Find where the given text appears and provide that cell's center as (X, Y) coordinate. 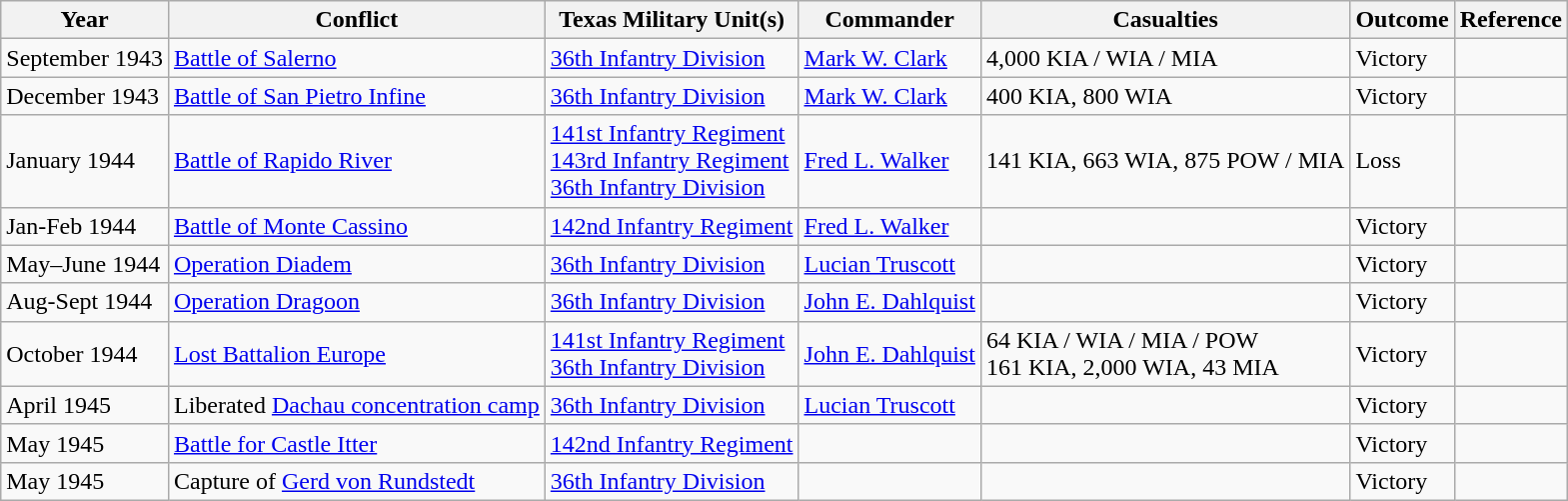
Texas Military Unit(s) (672, 20)
141st Infantry Regiment143rd Infantry Regiment36th Infantry Division (672, 161)
January 1944 (85, 161)
December 1943 (85, 96)
Battle of Monte Cassino (356, 226)
Operation Diadem (356, 264)
4,000 KIA / WIA / MIA (1165, 58)
Year (85, 20)
141st Infantry Regiment36th Infantry Division (672, 354)
Capture of Gerd von Rundstedt (356, 481)
Battle of Rapido River (356, 161)
Outcome (1402, 20)
Battle of Salerno (356, 58)
Aug-Sept 1944 (85, 302)
September 1943 (85, 58)
64 KIA / WIA / MIA / POW161 KIA, 2,000 WIA, 43 MIA (1165, 354)
April 1945 (85, 405)
Conflict (356, 20)
October 1944 (85, 354)
Battle of San Pietro Infine (356, 96)
Loss (1402, 161)
400 KIA, 800 WIA (1165, 96)
Casualties (1165, 20)
Liberated Dachau concentration camp (356, 405)
Jan-Feb 1944 (85, 226)
Lost Battalion Europe (356, 354)
Reference (1511, 20)
Operation Dragoon (356, 302)
141 KIA, 663 WIA, 875 POW / MIA (1165, 161)
May–June 1944 (85, 264)
Commander (889, 20)
Battle for Castle Itter (356, 443)
